Return [x, y] of the center of cell containing provided text 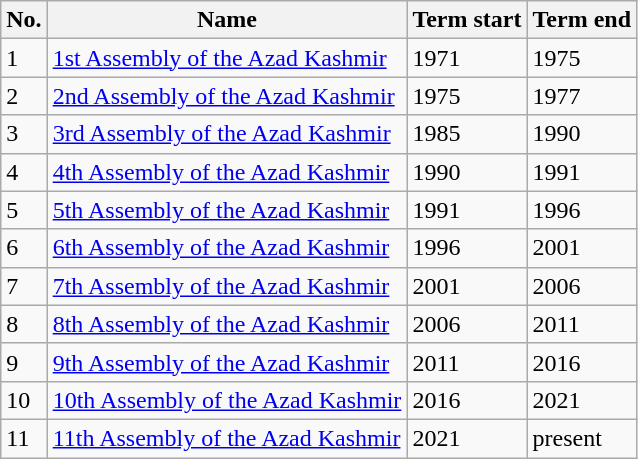
10th Assembly of the Azad Kashmir [227, 400]
7 [24, 286]
11 [24, 438]
Name [227, 20]
1985 [467, 134]
1st Assembly of the Azad Kashmir [227, 58]
2 [24, 96]
10 [24, 400]
1 [24, 58]
6 [24, 248]
5 [24, 210]
Term end [582, 20]
8th Assembly of the Azad Kashmir [227, 324]
1971 [467, 58]
7th Assembly of the Azad Kashmir [227, 286]
3 [24, 134]
8 [24, 324]
6th Assembly of the Azad Kashmir [227, 248]
1977 [582, 96]
9th Assembly of the Azad Kashmir [227, 362]
Term start [467, 20]
9 [24, 362]
3rd Assembly of the Azad Kashmir [227, 134]
4 [24, 172]
2nd Assembly of the Azad Kashmir [227, 96]
11th Assembly of the Azad Kashmir [227, 438]
4th Assembly of the Azad Kashmir [227, 172]
No. [24, 20]
present [582, 438]
5th Assembly of the Azad Kashmir [227, 210]
